Return the (x, y) coordinate for the center point of the cell that contains the specified text.  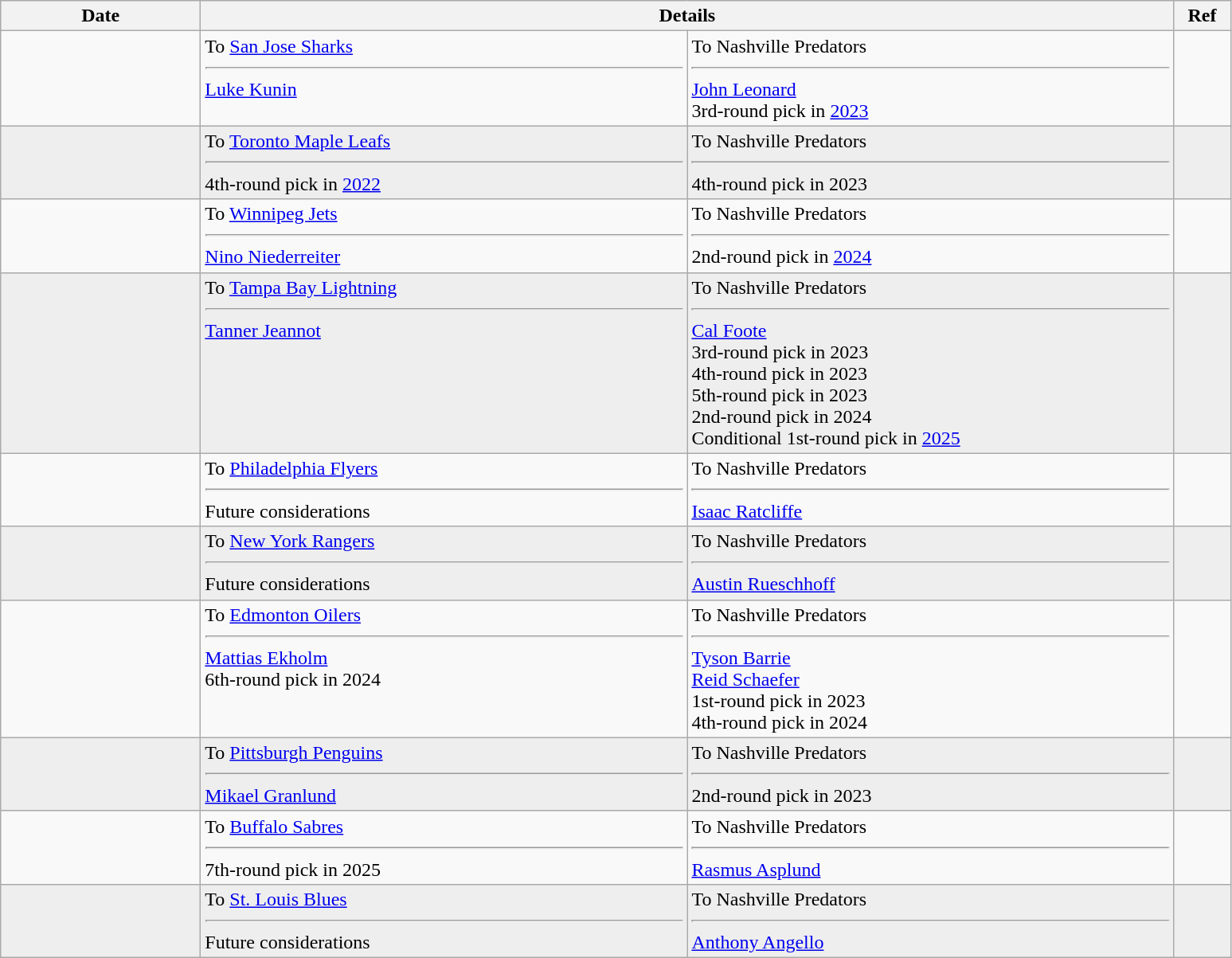
To Toronto Maple Leafs4th-round pick in 2022 (444, 162)
To Philadelphia FlyersFuture considerations (444, 490)
To Nashville PredatorsJohn Leonard3rd-round pick in 2023 (930, 78)
To Nashville PredatorsRasmus Asplund (930, 847)
To Nashville Predators2nd-round pick in 2024 (930, 236)
To Nashville Predators4th-round pick in 2023 (930, 162)
To Tampa Bay LightningTanner Jeannot (444, 363)
To Nashville Predators2nd-round pick in 2023 (930, 774)
To Nashville PredatorsIsaac Ratcliffe (930, 490)
Ref (1203, 16)
To Buffalo Sabres7th-round pick in 2025 (444, 847)
To New York RangersFuture considerations (444, 563)
To Nashville PredatorsAnthony Angello (930, 921)
To Nashville PredatorsAustin Rueschhoff (930, 563)
To Winnipeg JetsNino Niederreiter (444, 236)
To Pittsburgh PenguinsMikael Granlund (444, 774)
To Nashville PredatorsTyson BarrieReid Schaefer1st-round pick in 20234th-round pick in 2024 (930, 669)
To St. Louis BluesFuture considerations (444, 921)
To Edmonton OilersMattias Ekholm6th-round pick in 2024 (444, 669)
Date (100, 16)
To San Jose SharksLuke Kunin (444, 78)
Details (687, 16)
